Identify which cell holds the provided text, then report its [x, y] central coordinate. 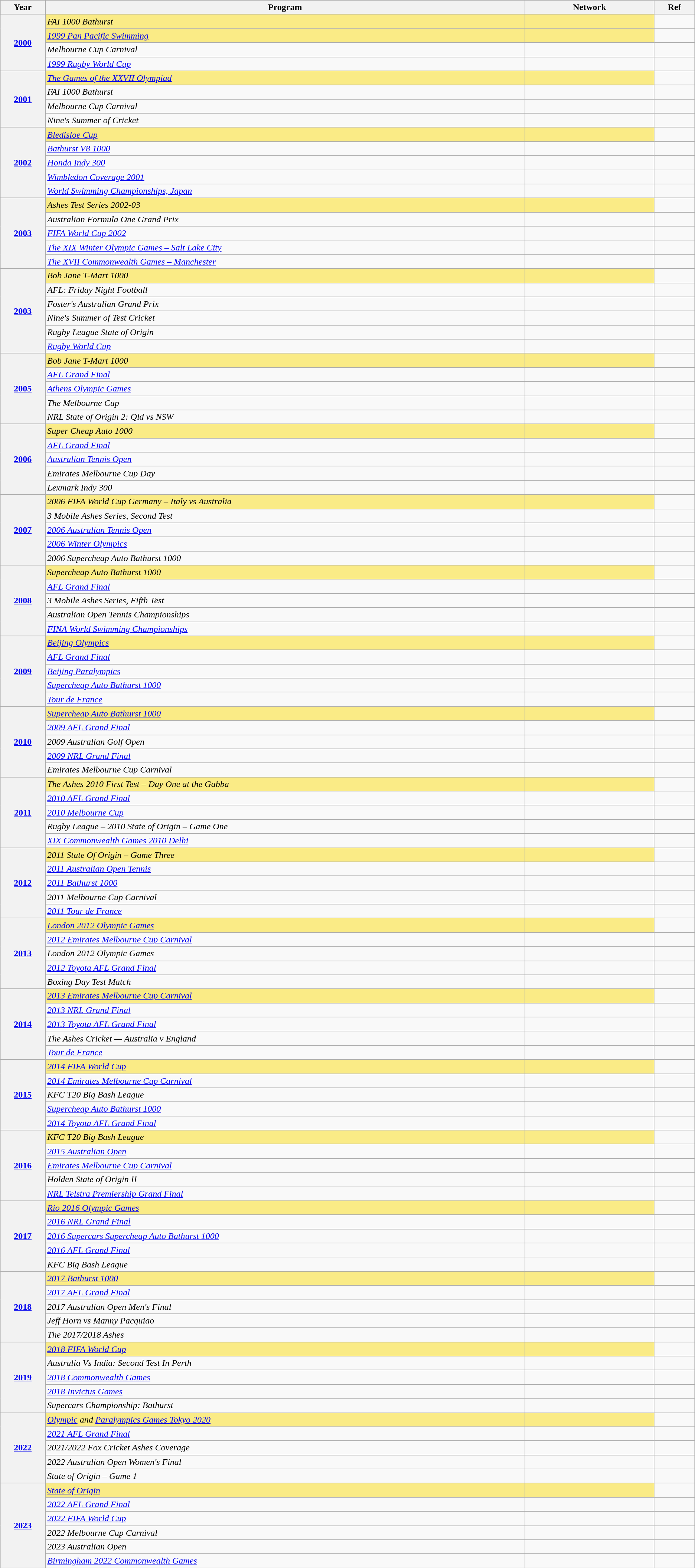
2017 Bathurst 1000 [285, 1278]
2017 AFL Grand Final [285, 1292]
2011 Melbourne Cup Carnival [285, 897]
2014 Toyota AFL Grand Final [285, 1123]
2006 Australian Tennis Open [285, 530]
Emirates Melbourne Cup Day [285, 473]
NRL Telstra Premiership Grand Final [285, 1194]
2023 Australian Open [285, 1547]
2009 AFL Grand Final [285, 728]
AFL: Friday Night Football [285, 290]
2013 NRL Grand Final [285, 1010]
Birmingham 2022 Commonwealth Games [285, 1561]
2022 Australian Open Women's Final [285, 1462]
2015 [23, 1095]
The Melbourne Cup [285, 403]
2012 [23, 883]
2008 [23, 600]
2010 AFL Grand Final [285, 798]
2021 AFL Grand Final [285, 1434]
Jeff Horn vs Manny Pacquiao [285, 1321]
2016 NRL Grand Final [285, 1222]
2011 Tour de France [285, 911]
2013 Emirates Melbourne Cup Carnival [285, 996]
2014 Emirates Melbourne Cup Carnival [285, 1081]
Bathurst V8 1000 [285, 148]
Australian Formula One Grand Prix [285, 219]
2018 [23, 1306]
2012 Emirates Melbourne Cup Carnival [285, 939]
1999 Rugby World Cup [285, 64]
2006 [23, 459]
2000 [23, 43]
XIX Commonwealth Games 2010 Delhi [285, 840]
Network [590, 7]
Honda Indy 300 [285, 163]
2021/2022 Fox Cricket Ashes Coverage [285, 1448]
Rugby World Cup [285, 346]
2022 FIFA World Cup [285, 1518]
The XIX Winter Olympic Games – Salt Lake City [285, 247]
2013 Toyota AFL Grand Final [285, 1024]
The Ashes 2010 First Test – Day One at the Gabba [285, 784]
2018 Invictus Games [285, 1391]
2018 FIFA World Cup [285, 1349]
2016 Supercars Supercheap Auto Bathurst 1000 [285, 1236]
2017 Australian Open Men's Final [285, 1306]
Boxing Day Test Match [285, 982]
Australian Tennis Open [285, 459]
Beijing Olympics [285, 643]
KFC Big Bash League [285, 1264]
2015 Australian Open [285, 1151]
Nine's Summer of Cricket [285, 120]
Holden State of Origin II [285, 1180]
Australian Open Tennis Championships [285, 614]
2022 AFL Grand Final [285, 1504]
FINA World Swimming Championships [285, 629]
2010 Melbourne Cup [285, 812]
2009 NRL Grand Final [285, 756]
Nine's Summer of Test Cricket [285, 318]
2011 State Of Origin – Game Three [285, 854]
Rio 2016 Olympic Games [285, 1208]
1999 Pan Pacific Swimming [285, 36]
State of Origin [285, 1490]
FIFA World Cup 2002 [285, 233]
Supercars Championship: Bathurst [285, 1405]
2018 Commonwealth Games [285, 1377]
3 Mobile Ashes Series, Second Test [285, 516]
The Ashes Cricket — Australia v England [285, 1038]
2006 Winter Olympics [285, 544]
2013 [23, 954]
Ref [674, 7]
2011 [23, 812]
2007 [23, 530]
Olympic and Paralympics Games Tokyo 2020 [285, 1420]
2009 [23, 671]
2016 [23, 1165]
Lexmark Indy 300 [285, 488]
The Games of the XXVII Olympiad [285, 78]
Year [23, 7]
NRL State of Origin 2: Qld vs NSW [285, 417]
Bledisloe Cup [285, 134]
2014 [23, 1024]
2011 Bathurst 1000 [285, 883]
The 2017/2018 Ashes [285, 1335]
2016 AFL Grand Final [285, 1250]
2012 Toyota AFL Grand Final [285, 968]
Program [285, 7]
2006 Supercheap Auto Bathurst 1000 [285, 558]
Ashes Test Series 2002-03 [285, 205]
Beijing Paralympics [285, 671]
Rugby League – 2010 State of Origin – Game One [285, 826]
2017 [23, 1236]
3 Mobile Ashes Series, Fifth Test [285, 600]
2023 [23, 1525]
Foster's Australian Grand Prix [285, 304]
World Swimming Championships, Japan [285, 191]
State of Origin – Game 1 [285, 1476]
Rugby League State of Origin [285, 332]
Australia Vs India: Second Test In Perth [285, 1363]
Athens Olympic Games [285, 388]
2014 FIFA World Cup [285, 1066]
Super Cheap Auto 1000 [285, 431]
Wimbledon Coverage 2001 [285, 177]
2002 [23, 163]
2022 Melbourne Cup Carnival [285, 1533]
2001 [23, 99]
2006 FIFA World Cup Germany – Italy vs Australia [285, 502]
2022 [23, 1448]
2011 Australian Open Tennis [285, 869]
2009 Australian Golf Open [285, 742]
2019 [23, 1377]
2010 [23, 742]
The XVII Commonwealth Games – Manchester [285, 262]
2005 [23, 388]
